Scan for the cell matching the given text and deliver its [X, Y] coordinate at center. 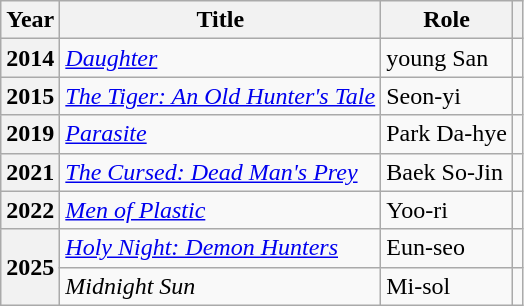
2021 [30, 172]
2014 [30, 58]
The Tiger: An Old Hunter's Tale [220, 96]
Parasite [220, 134]
Baek So-Jin [447, 172]
Title [220, 20]
young San [447, 58]
Men of Plastic [220, 210]
Holy Night: Demon Hunters [220, 248]
Role [447, 20]
2022 [30, 210]
2025 [30, 267]
Seon-yi [447, 96]
2015 [30, 96]
Daughter [220, 58]
Mi-sol [447, 286]
2019 [30, 134]
Yoo-ri [447, 210]
Midnight Sun [220, 286]
Eun-seo [447, 248]
Park Da-hye [447, 134]
The Cursed: Dead Man's Prey [220, 172]
Year [30, 20]
